Search for the cell housing the specified text and yield its [X, Y] center coordinate. 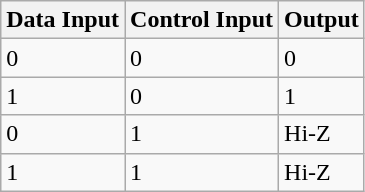
Output [322, 20]
Control Input [202, 20]
Data Input [63, 20]
